Detect which cell encompasses the target text, then output its (X, Y) center coordinate. 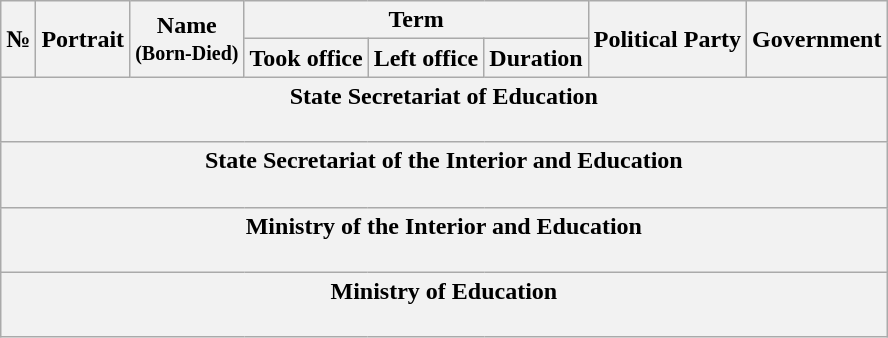
Term (416, 20)
Government (817, 39)
Name(Born-Died) (187, 39)
Left office (426, 58)
Ministry of the Interior and Education (444, 240)
Ministry of Education (444, 304)
Political Party (667, 39)
State Secretariat of Education (444, 110)
Portrait (83, 39)
№ (18, 39)
State Secretariat of the Interior and Education (444, 174)
Duration (536, 58)
Took office (306, 58)
